Search for the cell housing the specified text and yield its [x, y] center coordinate. 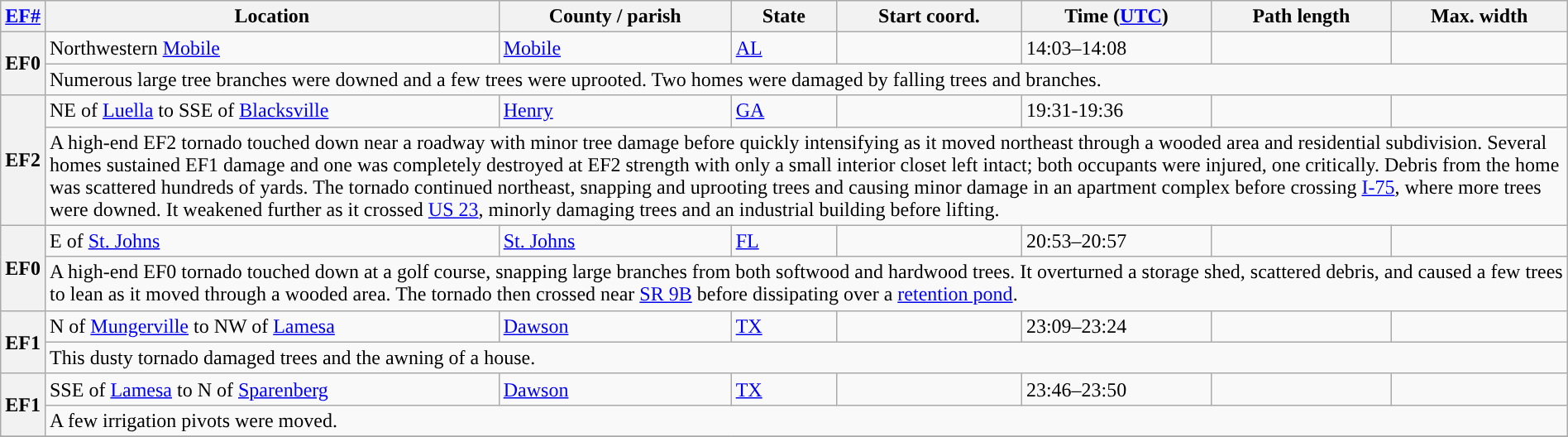
County / parish [615, 17]
E of St. Johns [271, 241]
Numerous large tree branches were downed and a few trees were uprooted. Two homes were damaged by falling trees and branches. [806, 79]
Henry [615, 111]
Path length [1302, 17]
Mobile [615, 48]
N of Mungerville to NW of Lamesa [271, 326]
Location [271, 17]
State [784, 17]
FL [784, 241]
Time (UTC) [1116, 17]
AL [784, 48]
GA [784, 111]
St. Johns [615, 241]
NE of Luella to SSE of Blacksville [271, 111]
A few irrigation pivots were moved. [806, 420]
Start coord. [929, 17]
Max. width [1479, 17]
23:09–23:24 [1116, 326]
EF# [23, 17]
14:03–14:08 [1116, 48]
EF2 [23, 161]
This dusty tornado damaged trees and the awning of a house. [806, 358]
Northwestern Mobile [271, 48]
20:53–20:57 [1116, 241]
23:46–23:50 [1116, 389]
SSE of Lamesa to N of Sparenberg [271, 389]
19:31-19:36 [1116, 111]
